Return the (X, Y) coordinate for the center point of the cell that contains the specified text.  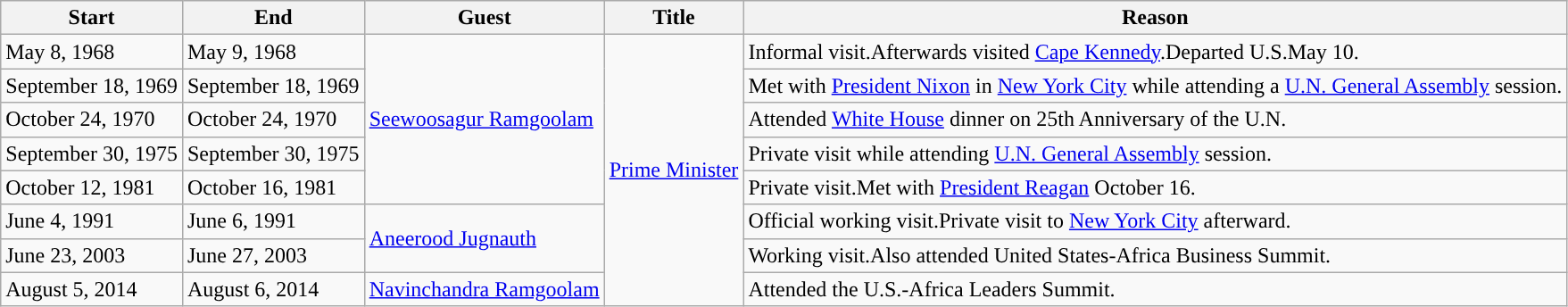
Title (674, 18)
August 6, 2014 (273, 289)
Aneerood Jugnauth (484, 238)
Working visit.Also attended United States-Africa Business Summit. (1155, 255)
Informal visit.Afterwards visited Cape Kennedy.Departed U.S.May 10. (1155, 52)
May 8, 1968 (92, 52)
Reason (1155, 18)
June 4, 1991 (92, 221)
June 6, 1991 (273, 221)
May 9, 1968 (273, 52)
Attended White House dinner on 25th Anniversary of the U.N. (1155, 120)
Start (92, 18)
Private visit.Met with President Reagan October 16. (1155, 187)
Official working visit.Private visit to New York City afterward. (1155, 221)
October 12, 1981 (92, 187)
Seewoosagur Ramgoolam (484, 120)
June 27, 2003 (273, 255)
August 5, 2014 (92, 289)
Guest (484, 18)
Met with President Nixon in New York City while attending a U.N. General Assembly session. (1155, 86)
Prime Minister (674, 170)
June 23, 2003 (92, 255)
End (273, 18)
Navinchandra Ramgoolam (484, 289)
Private visit while attending U.N. General Assembly session. (1155, 153)
Attended the U.S.-Africa Leaders Summit. (1155, 289)
October 16, 1981 (273, 187)
